From the cell containing the given text, extract its center point as (X, Y) coordinate. 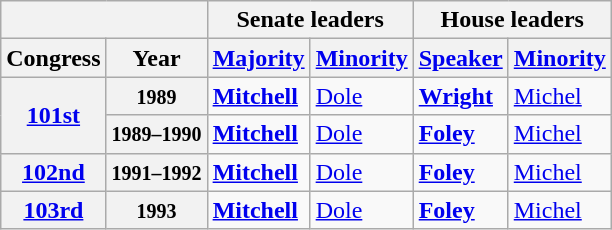
1993 (156, 210)
1989 (156, 96)
103rd (54, 210)
1991–1992 (156, 172)
102nd (54, 172)
Wright (460, 96)
Speaker (460, 58)
Year (156, 58)
Senate leaders (310, 20)
Majority (258, 58)
House leaders (512, 20)
101st (54, 115)
1989–1990 (156, 134)
Congress (54, 58)
